Locate the cell with the specified text and output its [X, Y] center coordinate. 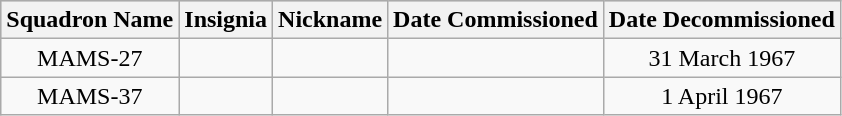
31 March 1967 [722, 58]
MAMS-27 [90, 58]
Squadron Name [90, 20]
MAMS-37 [90, 96]
Date Commissioned [496, 20]
Nickname [330, 20]
Insignia [226, 20]
Date Decommissioned [722, 20]
1 April 1967 [722, 96]
